For the text-containing cell, return its midpoint in [x, y] coordinate format. 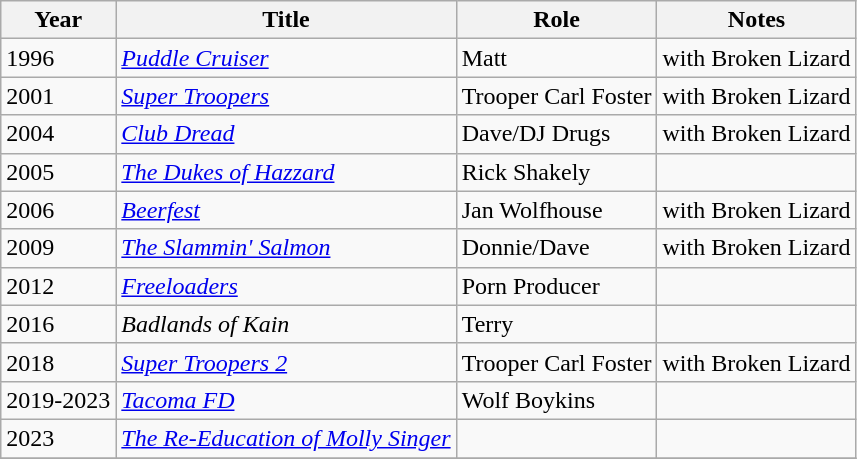
2006 [58, 210]
Donnie/Dave [556, 248]
Freeloaders [286, 286]
Puddle Cruiser [286, 58]
Super Troopers [286, 96]
2018 [58, 362]
Year [58, 20]
Jan Wolfhouse [556, 210]
Wolf Boykins [556, 400]
2009 [58, 248]
The Dukes of Hazzard [286, 172]
Tacoma FD [286, 400]
2016 [58, 324]
The Slammin' Salmon [286, 248]
2001 [58, 96]
Title [286, 20]
Terry [556, 324]
Badlands of Kain [286, 324]
2005 [58, 172]
Dave/DJ Drugs [556, 134]
Rick Shakely [556, 172]
Matt [556, 58]
Porn Producer [556, 286]
2004 [58, 134]
2023 [58, 438]
Role [556, 20]
2019-2023 [58, 400]
Super Troopers 2 [286, 362]
Club Dread [286, 134]
2012 [58, 286]
The Re-Education of Molly Singer [286, 438]
1996 [58, 58]
Notes [756, 20]
Beerfest [286, 210]
